From the cell containing the given text, extract its center point as [X, Y] coordinate. 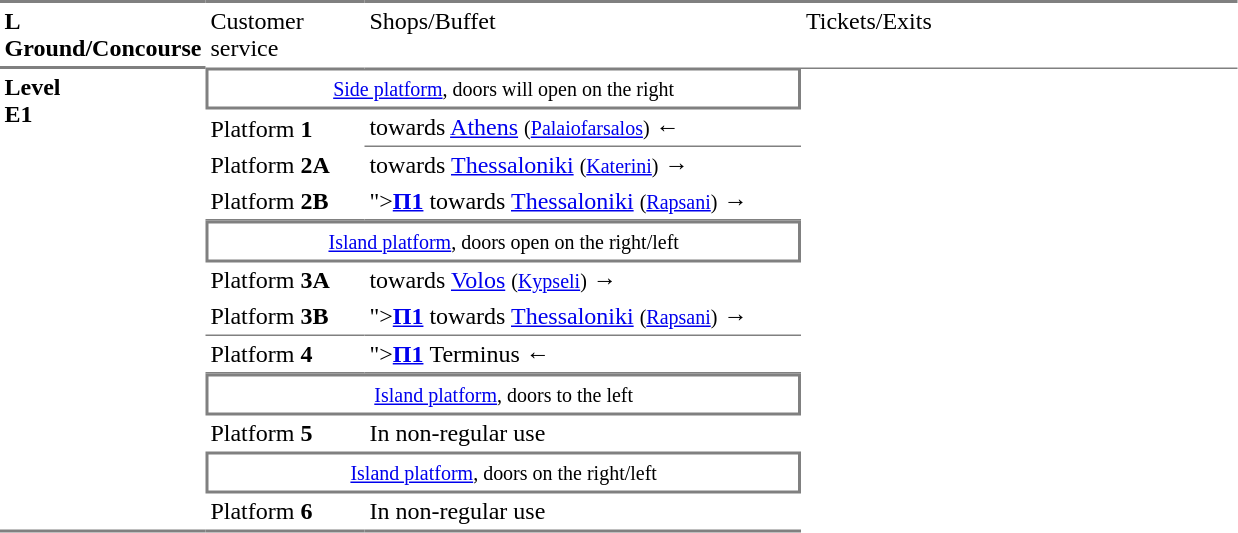
Platform 4 [286, 355]
LevelΕ1 [103, 301]
Platform 2Α [286, 165]
Platform 1 [286, 129]
Platform 5 [286, 434]
Platform 3Α [286, 280]
Platform 6 [286, 514]
towards Thessaloniki (Katerini) → [583, 165]
Shops/Buffet [583, 34]
">Π1 Terminus ← [583, 355]
Island platform, doors to the left [504, 395]
Platform 2Β [286, 202]
towards Volos (Kypseli) → [583, 280]
LGround/Concourse [103, 34]
Side platform, doors will open on the right [504, 89]
Tickets/Exits [1019, 34]
Island platform, doors open on the right/left [504, 241]
Platform 3Β [286, 317]
towards Athens (Palaiofarsalos) ← [583, 129]
Customer service [286, 34]
Island platform, doors on the right/left [504, 473]
